Search for the cell housing the specified text and yield its [X, Y] center coordinate. 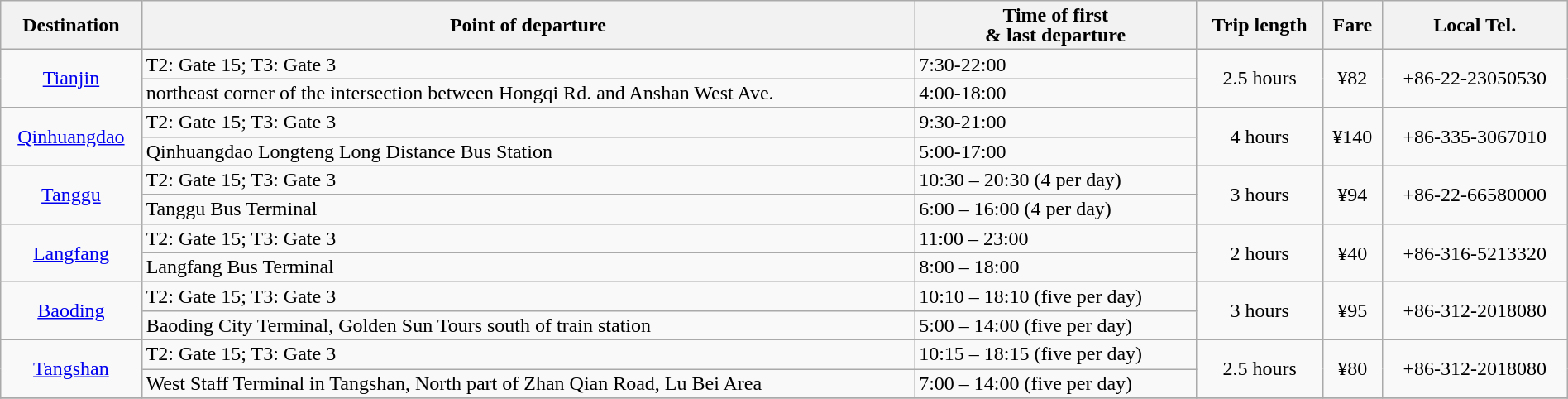
6:00 – 16:00 (4 per day) [1055, 209]
Qinhuangdao [71, 137]
Time of first& last departure [1055, 25]
Langfang [71, 252]
¥80 [1353, 368]
+86-335-3067010 [1475, 137]
11:00 – 23:00 [1055, 238]
10:30 – 20:30 (4 per day) [1055, 180]
10:10 – 18:10 (five per day) [1055, 296]
4 hours [1260, 137]
¥40 [1353, 252]
Baoding [71, 310]
10:15 – 18:15 (five per day) [1055, 354]
4:00-18:00 [1055, 93]
Tangshan [71, 368]
¥82 [1353, 79]
West Staff Terminal in Tangshan, North part of Zhan Qian Road, Lu Bei Area [528, 384]
¥140 [1353, 137]
Fare [1353, 25]
Tanggu Bus Terminal [528, 209]
+86-22-23050530 [1475, 79]
5:00 – 14:00 (five per day) [1055, 324]
Tianjin [71, 79]
+86-316-5213320 [1475, 252]
¥94 [1353, 195]
2 hours [1260, 252]
¥95 [1353, 310]
Destination [71, 25]
9:30-21:00 [1055, 123]
Local Tel. [1475, 25]
Point of departure [528, 25]
Qinhuangdao Longteng Long Distance Bus Station [528, 151]
Langfang Bus Terminal [528, 267]
Tanggu [71, 195]
+86-22-66580000 [1475, 195]
Baoding City Terminal, Golden Sun Tours south of train station [528, 324]
7:30-22:00 [1055, 65]
Trip length [1260, 25]
8:00 – 18:00 [1055, 267]
7:00 – 14:00 (five per day) [1055, 384]
5:00-17:00 [1055, 151]
northeast corner of the intersection between Hongqi Rd. and Anshan West Ave. [528, 93]
